Locate the cell with the specified text and output its (x, y) center coordinate. 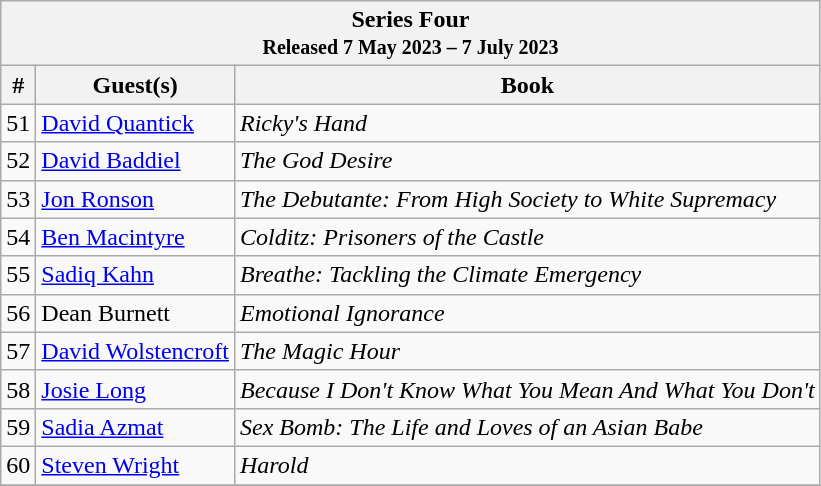
57 (18, 351)
David Quantick (136, 123)
David Wolstencroft (136, 351)
The God Desire (527, 161)
Emotional Ignorance (527, 313)
Book (527, 85)
58 (18, 389)
Guest(s) (136, 85)
Jon Ronson (136, 199)
Ben Macintyre (136, 237)
54 (18, 237)
59 (18, 427)
Because I Don't Know What You Mean And What You Don't (527, 389)
Colditz: Prisoners of the Castle (527, 237)
Sex Bomb: The Life and Loves of an Asian Babe (527, 427)
Harold (527, 465)
60 (18, 465)
51 (18, 123)
Ricky's Hand (527, 123)
Dean Burnett (136, 313)
Sadiq Kahn (136, 275)
The Debutante: From High Society to White Supremacy (527, 199)
Breathe: Tackling the Climate Emergency (527, 275)
52 (18, 161)
Josie Long (136, 389)
The Magic Hour (527, 351)
# (18, 85)
56 (18, 313)
53 (18, 199)
55 (18, 275)
Series FourReleased 7 May 2023 – 7 July 2023 (410, 34)
Sadia Azmat (136, 427)
Steven Wright (136, 465)
David Baddiel (136, 161)
